Output the (x, y) coordinate of the center of the cell containing the given text.  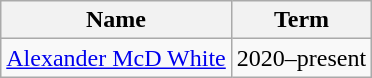
Name (116, 20)
Term (301, 20)
2020–present (301, 58)
Alexander McD White (116, 58)
